Search for the cell housing the specified text and yield its (X, Y) center coordinate. 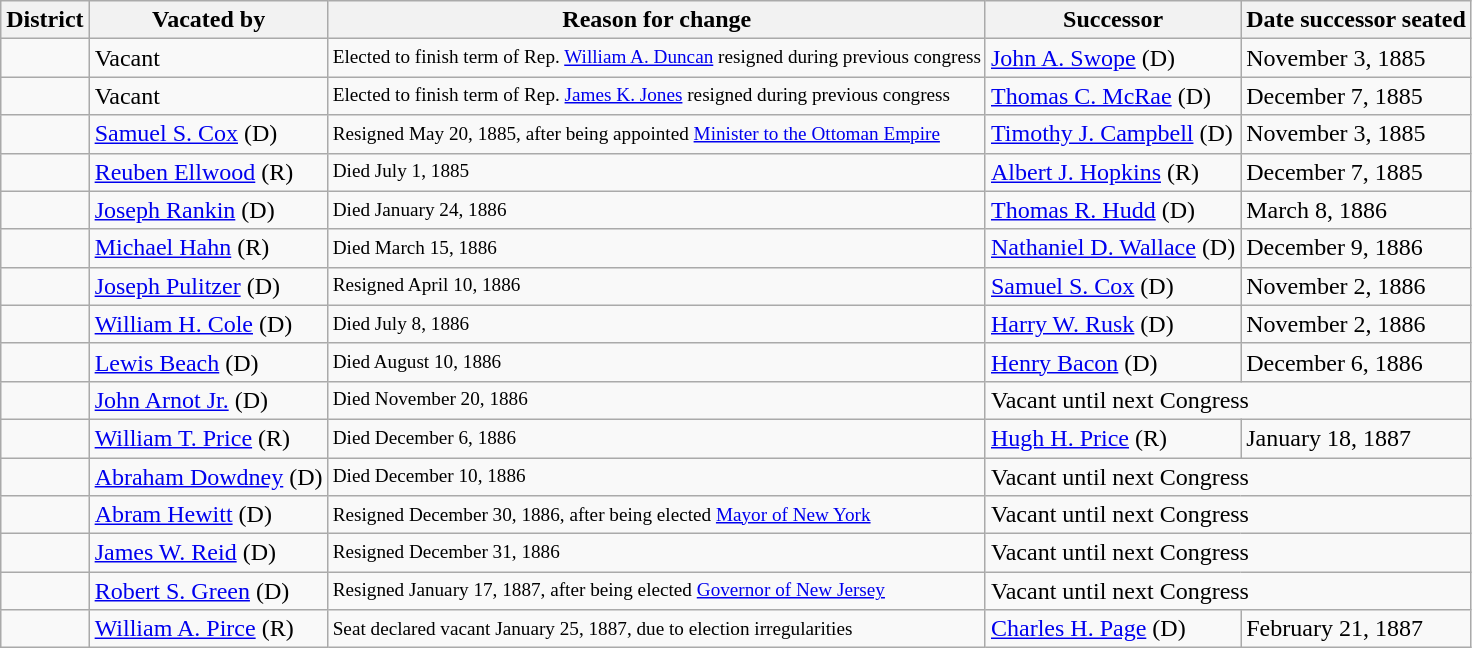
Died August 10, 1886 (656, 362)
Joseph Rankin (D) (208, 210)
Elected to finish term of Rep. William A. Duncan resigned during previous congress (656, 58)
Died July 8, 1886 (656, 324)
January 18, 1887 (1356, 438)
Thomas C. McRae (D) (1112, 96)
Resigned January 17, 1887, after being elected Governor of New Jersey (656, 591)
December 6, 1886 (1356, 362)
Reason for change (656, 20)
Reuben Ellwood (R) (208, 172)
Died January 24, 1886 (656, 210)
Michael Hahn (R) (208, 248)
Vacated by (208, 20)
Resigned April 10, 1886 (656, 286)
February 21, 1887 (1356, 629)
Charles H. Page (D) (1112, 629)
Date successor seated (1356, 20)
Albert J. Hopkins (R) (1112, 172)
John Arnot Jr. (D) (208, 400)
Abraham Dowdney (D) (208, 477)
William A. Pirce (R) (208, 629)
William T. Price (R) (208, 438)
Lewis Beach (D) (208, 362)
Died November 20, 1886 (656, 400)
William H. Cole (D) (208, 324)
Harry W. Rusk (D) (1112, 324)
James W. Reid (D) (208, 553)
Died December 10, 1886 (656, 477)
Died December 6, 1886 (656, 438)
March 8, 1886 (1356, 210)
Resigned December 31, 1886 (656, 553)
Joseph Pulitzer (D) (208, 286)
Hugh H. Price (R) (1112, 438)
Died July 1, 1885 (656, 172)
John A. Swope (D) (1112, 58)
December 9, 1886 (1356, 248)
Died March 15, 1886 (656, 248)
Henry Bacon (D) (1112, 362)
Timothy J. Campbell (D) (1112, 134)
Thomas R. Hudd (D) (1112, 210)
Resigned December 30, 1886, after being elected Mayor of New York (656, 515)
Robert S. Green (D) (208, 591)
Elected to finish term of Rep. James K. Jones resigned during previous congress (656, 96)
Nathaniel D. Wallace (D) (1112, 248)
Resigned May 20, 1885, after being appointed Minister to the Ottoman Empire (656, 134)
Abram Hewitt (D) (208, 515)
Successor (1112, 20)
District (45, 20)
Seat declared vacant January 25, 1887, due to election irregularities (656, 629)
